Locate the cell with the specified text and output its (x, y) center coordinate. 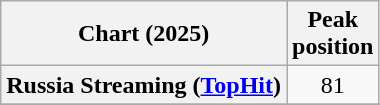
81 (333, 85)
Chart (2025) (144, 34)
Peakposition (333, 34)
Russia Streaming (TopHit) (144, 85)
